Identify which cell holds the provided text, then report its (x, y) central coordinate. 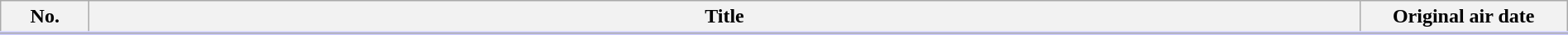
Title (724, 17)
No. (45, 17)
Original air date (1464, 17)
